Pinpoint the cell where the given text exists, returning its [X, Y] midpoint coordinate. 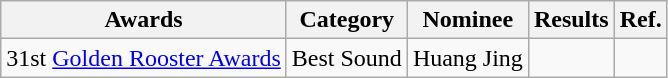
Results [571, 20]
Ref. [640, 20]
Awards [144, 20]
Category [346, 20]
Best Sound [346, 58]
Huang Jing [468, 58]
Nominee [468, 20]
31st Golden Rooster Awards [144, 58]
